Extract the (X, Y) coordinate from the center of the cell holding the provided text.  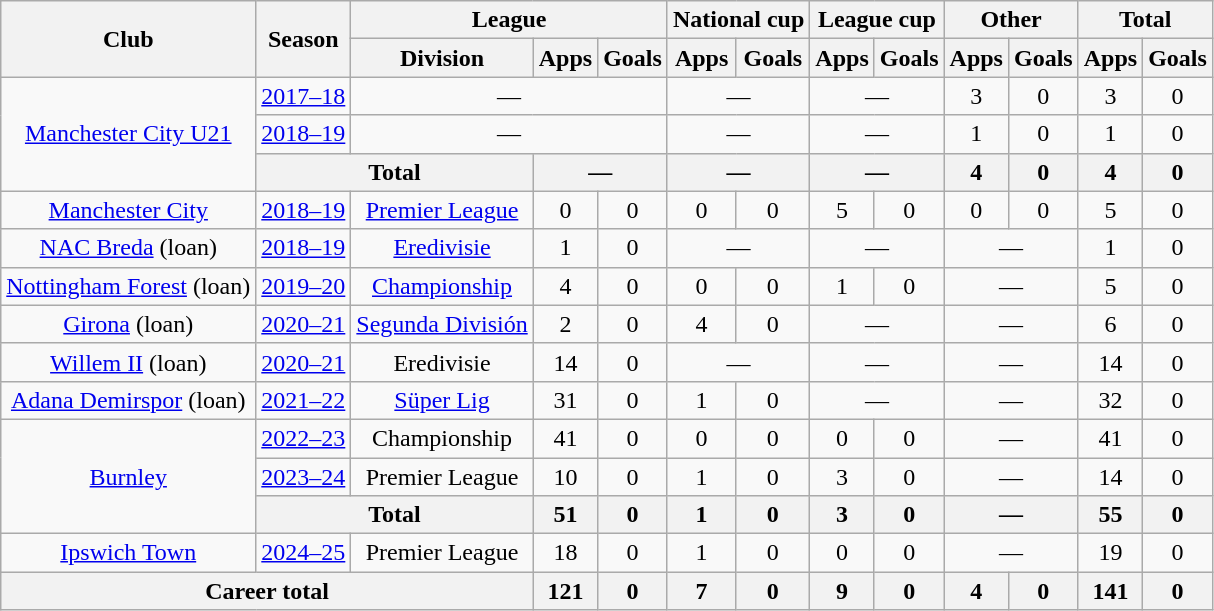
141 (1110, 591)
Club (128, 39)
18 (565, 553)
19 (1110, 553)
Segunda División (442, 324)
Süper Lig (442, 400)
2019–20 (304, 286)
National cup (738, 20)
Manchester City (128, 210)
Willem II (loan) (128, 362)
121 (565, 591)
6 (1110, 324)
Division (442, 58)
Adana Demirspor (loan) (128, 400)
2017–18 (304, 96)
Manchester City U21 (128, 134)
Ipswich Town (128, 553)
2022–23 (304, 438)
7 (701, 591)
League (510, 20)
55 (1110, 515)
League cup (877, 20)
31 (565, 400)
2023–24 (304, 477)
Other (1011, 20)
51 (565, 515)
Girona (loan) (128, 324)
Burnley (128, 476)
10 (565, 477)
Season (304, 39)
Nottingham Forest (loan) (128, 286)
2024–25 (304, 553)
2021–22 (304, 400)
Career total (267, 591)
NAC Breda (loan) (128, 248)
32 (1110, 400)
9 (842, 591)
2 (565, 324)
